Identify which cell holds the provided text, then report its (X, Y) central coordinate. 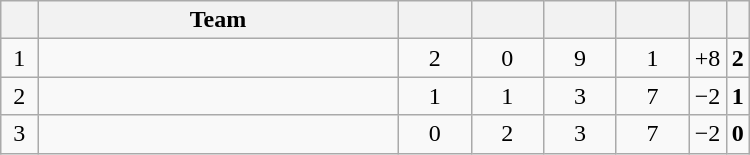
+8 (708, 58)
9 (580, 58)
Team (218, 20)
